Search for the cell housing the specified text and yield its [x, y] center coordinate. 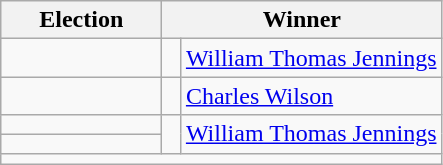
Charles Wilson [311, 96]
Election [82, 20]
Winner [302, 20]
